Capture the cell that displays the provided text and extract its [x, y] central coordinate. 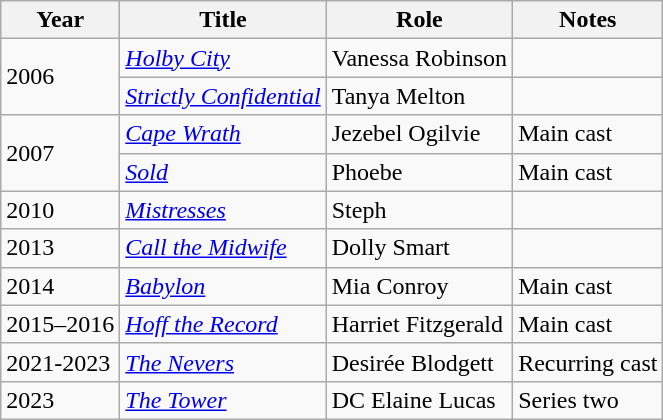
Strictly Confidential [223, 96]
Role [419, 20]
2014 [60, 286]
Mistresses [223, 210]
Cape Wrath [223, 134]
Babylon [223, 286]
2010 [60, 210]
Tanya Melton [419, 96]
Hoff the Record [223, 324]
The Nevers [223, 362]
2023 [60, 400]
2015–2016 [60, 324]
Dolly Smart [419, 248]
Sold [223, 172]
Vanessa Robinson [419, 58]
Recurring cast [588, 362]
Harriet Fitzgerald [419, 324]
Steph [419, 210]
2021-2023 [60, 362]
2007 [60, 153]
Mia Conroy [419, 286]
2013 [60, 248]
Call the Midwife [223, 248]
2006 [60, 77]
DC Elaine Lucas [419, 400]
Notes [588, 20]
Holby City [223, 58]
The Tower [223, 400]
Series two [588, 400]
Jezebel Ogilvie [419, 134]
Title [223, 20]
Desirée Blodgett [419, 362]
Phoebe [419, 172]
Year [60, 20]
